Determine the (X, Y) coordinate at the center of the cell enclosing the given text.  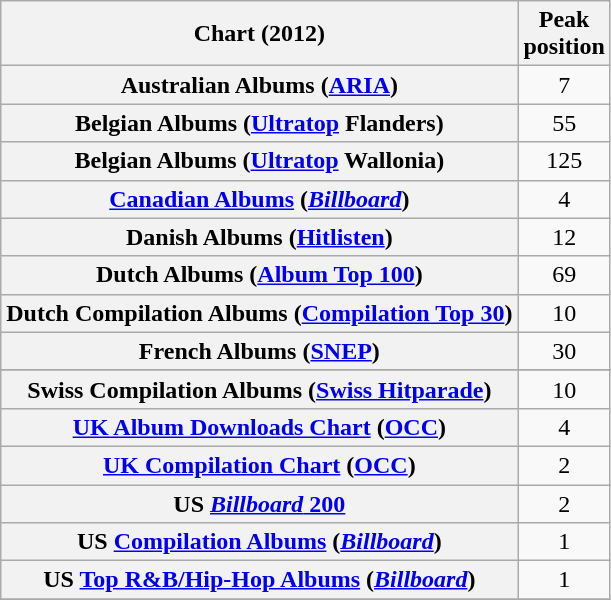
US Compilation Albums (Billboard) (260, 542)
US Top R&B/Hip-Hop Albums (Billboard) (260, 580)
French Albums (SNEP) (260, 351)
55 (564, 123)
Danish Albums (Hitlisten) (260, 237)
12 (564, 237)
US Billboard 200 (260, 503)
Chart (2012) (260, 34)
Peakposition (564, 34)
7 (564, 85)
125 (564, 161)
Belgian Albums (Ultratop Wallonia) (260, 161)
UK Album Downloads Chart (OCC) (260, 427)
30 (564, 351)
Canadian Albums (Billboard) (260, 199)
UK Compilation Chart (OCC) (260, 465)
Belgian Albums (Ultratop Flanders) (260, 123)
Swiss Compilation Albums (Swiss Hitparade) (260, 389)
Australian Albums (ARIA) (260, 85)
69 (564, 275)
Dutch Albums (Album Top 100) (260, 275)
Dutch Compilation Albums (Compilation Top 30) (260, 313)
